Output the (X, Y) coordinate of the center of the cell containing the given text.  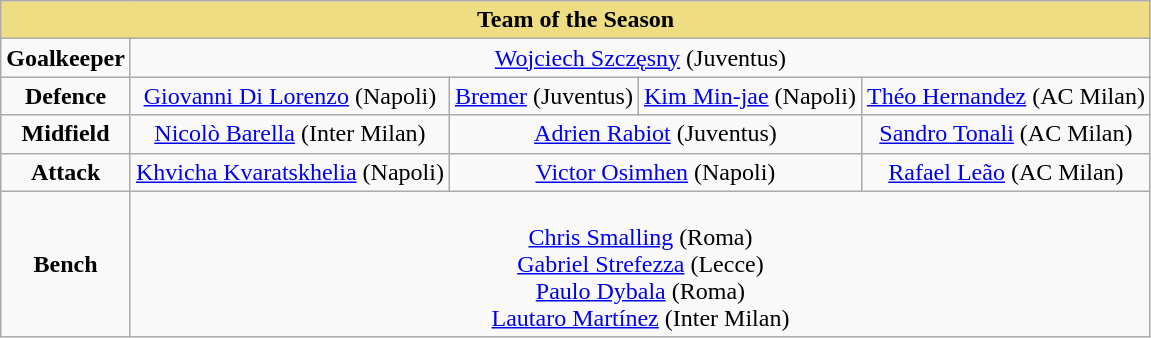
Chris Smalling (Roma) Gabriel Strefezza (Lecce) Paulo Dybala (Roma) Lautaro Martínez (Inter Milan) (640, 264)
Adrien Rabiot (Juventus) (655, 134)
Midfield (66, 134)
Khvicha Kvaratskhelia (Napoli) (290, 172)
Attack (66, 172)
Kim Min-jae (Napoli) (750, 96)
Giovanni Di Lorenzo (Napoli) (290, 96)
Team of the Season (576, 20)
Victor Osimhen (Napoli) (655, 172)
Théo Hernandez (AC Milan) (1006, 96)
Bench (66, 264)
Rafael Leão (AC Milan) (1006, 172)
Wojciech Szczęsny (Juventus) (640, 58)
Goalkeeper (66, 58)
Nicolò Barella (Inter Milan) (290, 134)
Defence (66, 96)
Sandro Tonali (AC Milan) (1006, 134)
Bremer (Juventus) (544, 96)
